From the cell containing the given text, extract its center point as [X, Y] coordinate. 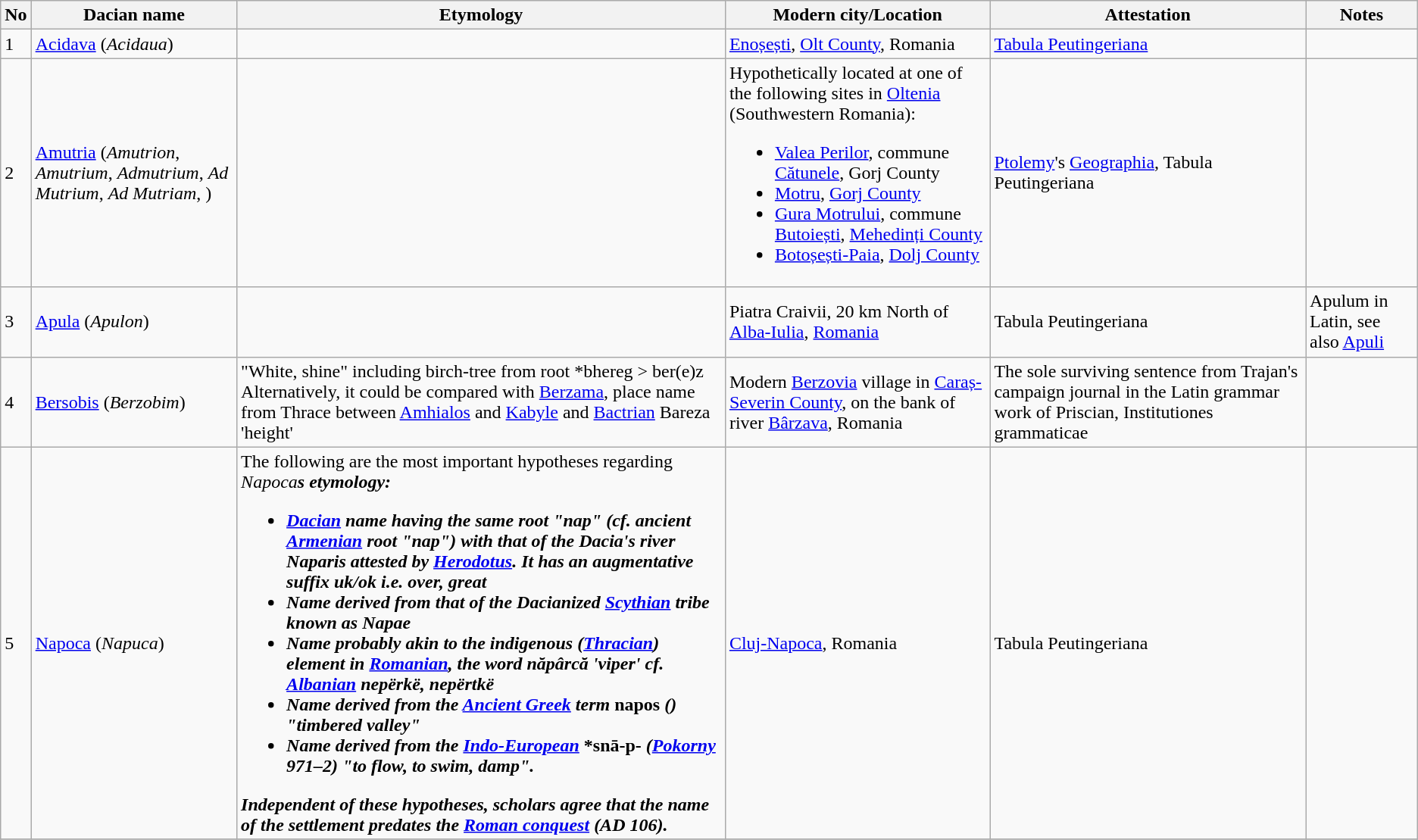
The sole surviving sentence from Trajan's campaign journal in the Latin grammar work of Priscian, Institutiones grammaticae [1148, 401]
3 [16, 322]
Apula (Apulon) [133, 322]
Acidava (Acidaua) [133, 44]
Enoșești, Olt County, Romania [857, 44]
Amutria (Amutrion, Amutrium, Admutrium, Ad Mutrium, Ad Mutriam, ) [133, 173]
Modern Berzovia village in Caraș-Severin County, on the bank of river Bârzava, Romania [857, 401]
Napoca (Napuca) [133, 643]
Modern city/Location [857, 15]
Piatra Craivii, 20 km North of Alba-Iulia, Romania [857, 322]
No [16, 15]
Dacian name [133, 15]
Apulum in Latin, see also Apuli [1362, 322]
2 [16, 173]
Bersobis (Berzobim) [133, 401]
Etymology [482, 15]
5 [16, 643]
1 [16, 44]
Attestation [1148, 15]
Cluj-Napoca, Romania [857, 643]
Ptolemy's Geographia, Tabula Peutingeriana [1148, 173]
4 [16, 401]
Notes [1362, 15]
